From the cell containing the given text, extract its center point as [x, y] coordinate. 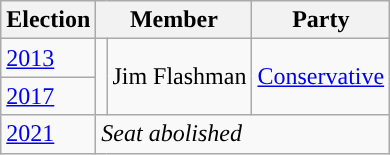
Conservative [321, 77]
Member [174, 20]
2013 [48, 58]
Seat abolished [243, 134]
Party [321, 20]
2021 [48, 134]
2017 [48, 96]
Jim Flashman [180, 77]
Election [48, 20]
